Pinpoint the cell where the given text exists, returning its (X, Y) midpoint coordinate. 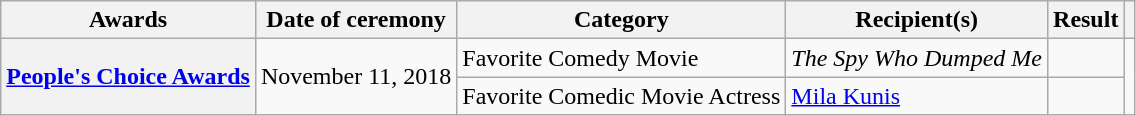
Result (1086, 20)
Favorite Comedy Movie (622, 58)
Awards (128, 20)
The Spy Who Dumped Me (917, 58)
Mila Kunis (917, 96)
Category (622, 20)
November 11, 2018 (356, 77)
Date of ceremony (356, 20)
Recipient(s) (917, 20)
Favorite Comedic Movie Actress (622, 96)
People's Choice Awards (128, 77)
